Provide the [X, Y] coordinate of the cell's center where the given text is located.  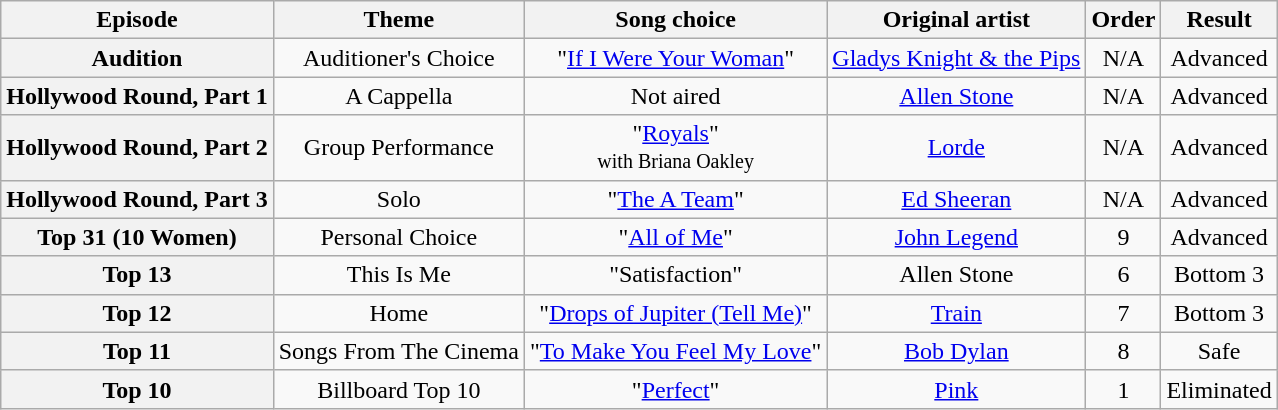
1 [1124, 389]
6 [1124, 275]
Eliminated [1219, 389]
Group Performance [398, 148]
Pink [956, 389]
9 [1124, 237]
Bob Dylan [956, 351]
Top 12 [137, 313]
7 [1124, 313]
Hollywood Round, Part 1 [137, 96]
8 [1124, 351]
Ed Sheeran [956, 199]
"The A Team" [675, 199]
"To Make You Feel My Love" [675, 351]
Result [1219, 20]
"Perfect" [675, 389]
Train [956, 313]
Top 10 [137, 389]
John Legend [956, 237]
Safe [1219, 351]
Original artist [956, 20]
Billboard Top 10 [398, 389]
Top 13 [137, 275]
"Royals"with Briana Oakley [675, 148]
Song choice [675, 20]
Home [398, 313]
"Satisfaction" [675, 275]
Audition [137, 58]
Hollywood Round, Part 2 [137, 148]
Lorde [956, 148]
Gladys Knight & the Pips [956, 58]
"Drops of Jupiter (Tell Me)" [675, 313]
"All of Me" [675, 237]
"If I Were Your Woman" [675, 58]
Order [1124, 20]
Not aired [675, 96]
Top 11 [137, 351]
Solo [398, 199]
Songs From The Cinema [398, 351]
Theme [398, 20]
Auditioner's Choice [398, 58]
Top 31 (10 Women) [137, 237]
Episode [137, 20]
A Cappella [398, 96]
Personal Choice [398, 237]
Hollywood Round, Part 3 [137, 199]
This Is Me [398, 275]
